Find where the given text appears and provide that cell's center as (X, Y) coordinate. 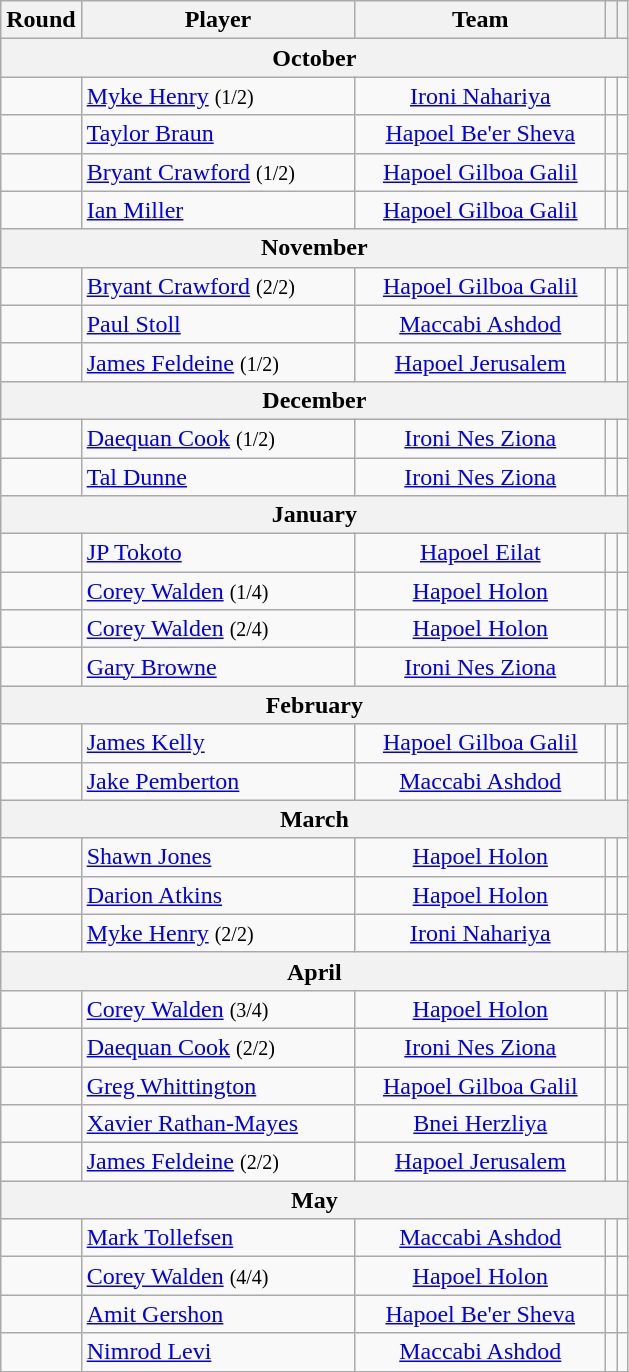
November (314, 248)
Corey Walden (2/4) (218, 629)
Shawn Jones (218, 857)
Xavier Rathan-Mayes (218, 1124)
Paul Stoll (218, 324)
December (314, 400)
Bryant Crawford (2/2) (218, 286)
Team (480, 20)
JP Tokoto (218, 553)
Jake Pemberton (218, 781)
Mark Tollefsen (218, 1238)
Darion Atkins (218, 895)
January (314, 515)
Daequan Cook (1/2) (218, 438)
March (314, 819)
Tal Dunne (218, 477)
Bnei Herzliya (480, 1124)
Corey Walden (3/4) (218, 1009)
Ian Miller (218, 210)
May (314, 1200)
Daequan Cook (2/2) (218, 1047)
James Feldeine (1/2) (218, 362)
Corey Walden (4/4) (218, 1276)
Myke Henry (2/2) (218, 933)
Player (218, 20)
Nimrod Levi (218, 1352)
Corey Walden (1/4) (218, 591)
February (314, 705)
Hapoel Eilat (480, 553)
James Feldeine (2/2) (218, 1162)
James Kelly (218, 743)
Amit Gershon (218, 1314)
Greg Whittington (218, 1085)
Myke Henry (1/2) (218, 96)
Round (41, 20)
October (314, 58)
April (314, 971)
Bryant Crawford (1/2) (218, 172)
Taylor Braun (218, 134)
Gary Browne (218, 667)
